Identify which cell holds the provided text, then report its [X, Y] central coordinate. 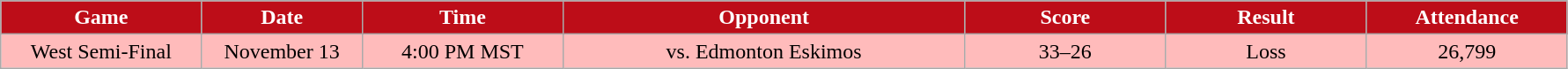
33–26 [1065, 51]
November 13 [282, 51]
4:00 PM MST [462, 51]
26,799 [1467, 51]
Game [101, 18]
Result [1266, 18]
Loss [1266, 51]
Score [1065, 18]
Opponent [763, 18]
Time [462, 18]
Attendance [1467, 18]
Date [282, 18]
West Semi-Final [101, 51]
vs. Edmonton Eskimos [763, 51]
